Extract the [X, Y] coordinate from the center of the cell holding the provided text.  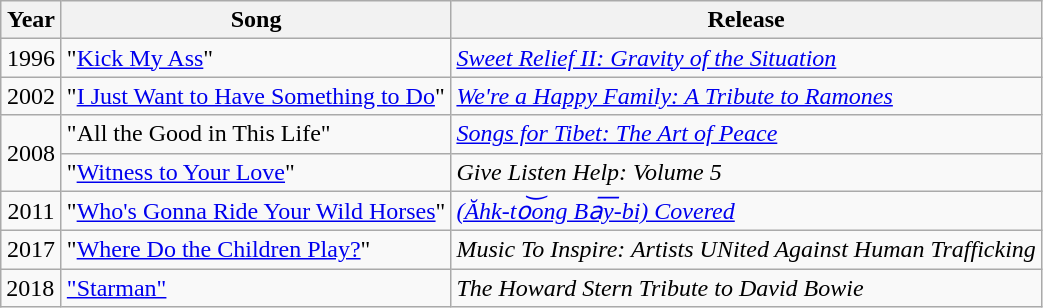
"Who's Gonna Ride Your Wild Horses" [256, 211]
Sweet Relief II: Gravity of the Situation [746, 58]
"I Just Want to Have Something to Do" [256, 96]
We're a Happy Family: A Tribute to Ramones [746, 96]
Songs for Tibet: The Art of Peace [746, 134]
(Ăhk-to͝ong Ba͞y-bi) Covered [746, 211]
Release [746, 20]
Music To Inspire: Artists UNited Against Human Trafficking [746, 250]
The Howard Stern Tribute to David Bowie [746, 288]
2018 [32, 288]
2011 [32, 211]
"Kick My Ass" [256, 58]
2002 [32, 96]
Song [256, 20]
"Witness to Your Love" [256, 172]
Give Listen Help: Volume 5 [746, 172]
"Where Do the Children Play?" [256, 250]
2008 [32, 153]
2017 [32, 250]
Year [32, 20]
1996 [32, 58]
"All the Good in This Life" [256, 134]
"Starman" [256, 288]
